Output the (X, Y) coordinate of the center of the cell containing the given text.  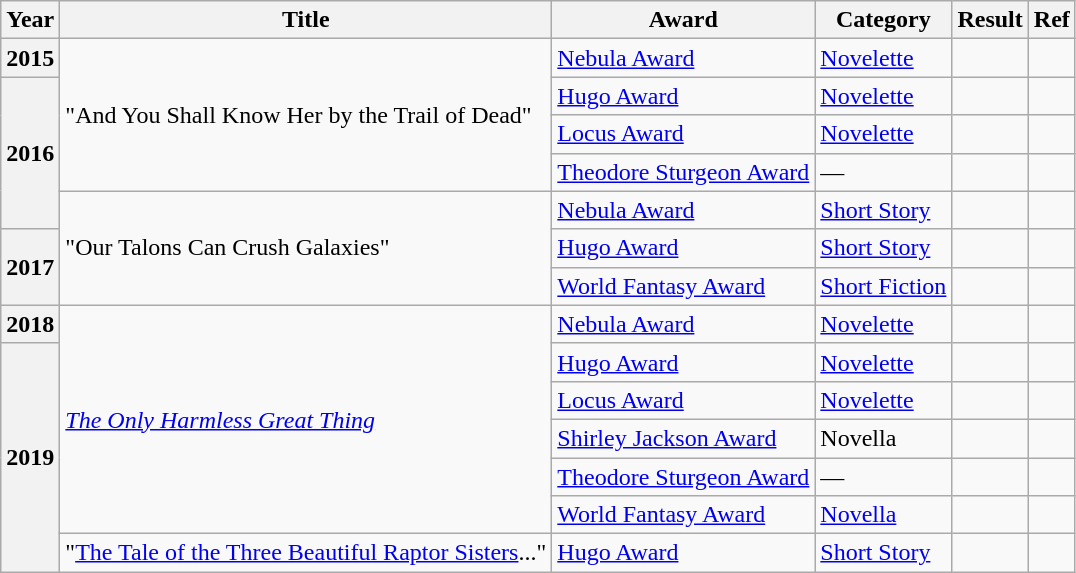
Shirley Jackson Award (684, 438)
"The Tale of the Three Beautiful Raptor Sisters..." (306, 553)
Short Fiction (884, 286)
Year (30, 20)
2016 (30, 153)
"And You Shall Know Her by the Trail of Dead" (306, 115)
Award (684, 20)
Category (884, 20)
2019 (30, 457)
Title (306, 20)
The Only Harmless Great Thing (306, 419)
2015 (30, 58)
Result (990, 20)
2018 (30, 324)
Ref (1052, 20)
2017 (30, 267)
"Our Talons Can Crush Galaxies" (306, 248)
